Identify which cell holds the provided text, then report its (x, y) central coordinate. 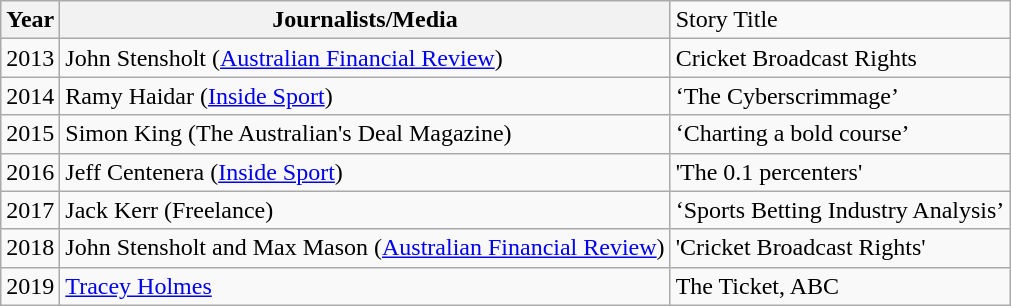
‘Sports Betting Industry Analysis’ (840, 210)
Year (30, 20)
2016 (30, 172)
2018 (30, 248)
‘Charting a bold course’ (840, 134)
Jack Kerr (Freelance) (365, 210)
2017 (30, 210)
'The 0.1 percenters' (840, 172)
The Ticket, ABC (840, 286)
2014 (30, 96)
Journalists/Media (365, 20)
'Cricket Broadcast Rights' (840, 248)
Simon King (The Australian's Deal Magazine) (365, 134)
Story Title (840, 20)
‘The Cyberscrimmage’ (840, 96)
2013 (30, 58)
Cricket Broadcast Rights (840, 58)
Ramy Haidar (Inside Sport) (365, 96)
Tracey Holmes (365, 286)
John Stensholt and Max Mason (Australian Financial Review) (365, 248)
Jeff Centenera (Inside Sport) (365, 172)
2015 (30, 134)
2019 (30, 286)
John Stensholt (Australian Financial Review) (365, 58)
